Pinpoint the cell where the given text exists, returning its [X, Y] midpoint coordinate. 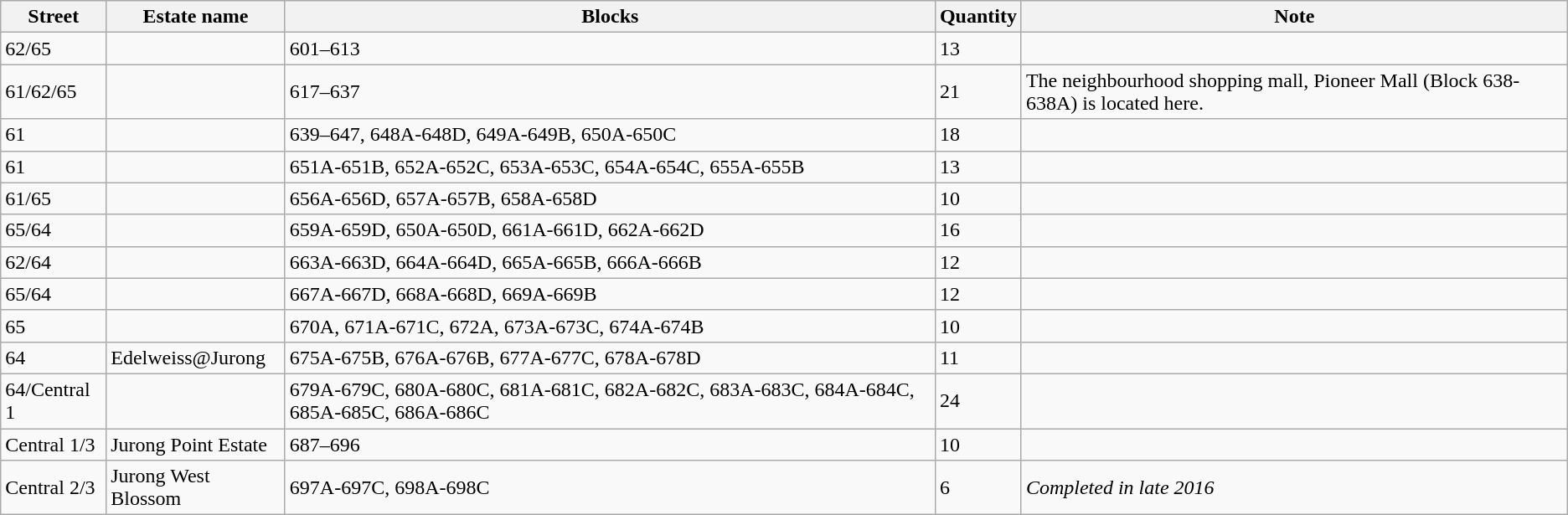
Central 2/3 [54, 487]
Completed in late 2016 [1294, 487]
61/62/65 [54, 92]
18 [978, 135]
Street [54, 17]
697A-697C, 698A-698C [610, 487]
64/Central 1 [54, 400]
670A, 671A-671C, 672A, 673A-673C, 674A-674B [610, 326]
Jurong West Blossom [196, 487]
617–637 [610, 92]
62/64 [54, 262]
11 [978, 358]
Quantity [978, 17]
The neighbourhood shopping mall, Pioneer Mall (Block 638-638A) is located here. [1294, 92]
61/65 [54, 198]
16 [978, 230]
675A-675B, 676A-676B, 677A-677C, 678A-678D [610, 358]
659A-659D, 650A-650D, 661A-661D, 662A-662D [610, 230]
6 [978, 487]
Note [1294, 17]
Edelweiss@Jurong [196, 358]
667A-667D, 668A-668D, 669A-669B [610, 294]
601–613 [610, 49]
639–647, 648A-648D, 649A-649B, 650A-650C [610, 135]
Central 1/3 [54, 445]
24 [978, 400]
679A-679C, 680A-680C, 681A-681C, 682A-682C, 683A-683C, 684A-684C, 685A-685C, 686A-686C [610, 400]
62/65 [54, 49]
Estate name [196, 17]
663A-663D, 664A-664D, 665A-665B, 666A-666B [610, 262]
21 [978, 92]
65 [54, 326]
Jurong Point Estate [196, 445]
656A-656D, 657A-657B, 658A-658D [610, 198]
651A-651B, 652A-652C, 653A-653C, 654A-654C, 655A-655B [610, 167]
Blocks [610, 17]
64 [54, 358]
687–696 [610, 445]
